Find where the given text appears and provide that cell's center as (x, y) coordinate. 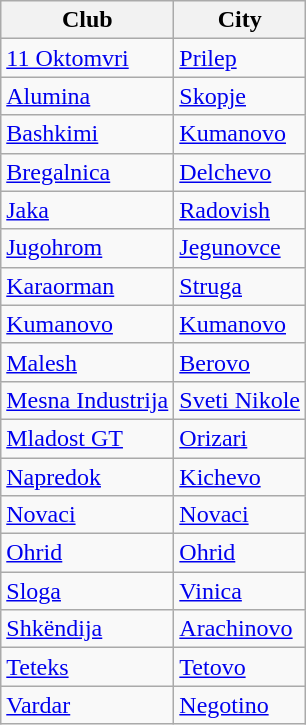
Jugohrom (88, 248)
Bashkimi (88, 134)
Prilep (240, 58)
Vinica (240, 591)
Vardar (88, 705)
Tetovo (240, 667)
11 Oktomvri (88, 58)
Jegunovce (240, 248)
Jaka (88, 210)
Mladost GT (88, 438)
Skopje (240, 96)
Shkëndija (88, 629)
Kichevo (240, 477)
Bregalnica (88, 172)
Teteks (88, 667)
Struga (240, 286)
Sloga (88, 591)
Negotino (240, 705)
Mesna Industrija (88, 400)
City (240, 20)
Malesh (88, 362)
Arachinovo (240, 629)
Berovo (240, 362)
Napredok (88, 477)
Sveti Nikole (240, 400)
Club (88, 20)
Alumina (88, 96)
Radovish (240, 210)
Karaorman (88, 286)
Orizari (240, 438)
Delchevo (240, 172)
